Locate the cell with the specified text and output its [X, Y] center coordinate. 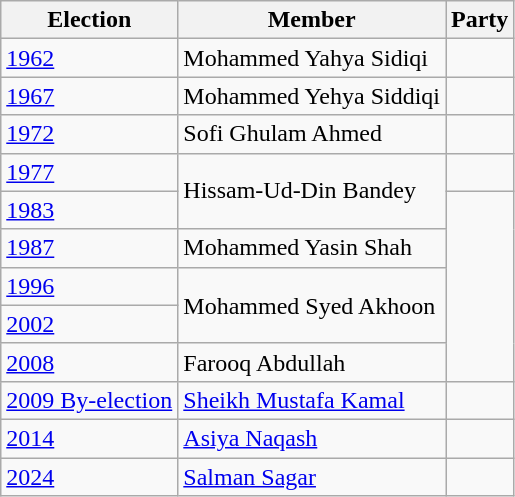
Mohammed Yahya Sidiqi [312, 58]
Mohammed Syed Akhoon [312, 305]
Member [312, 20]
2009 By-election [90, 400]
Party [480, 20]
1977 [90, 172]
1962 [90, 58]
Asiya Naqash [312, 438]
Election [90, 20]
2002 [90, 324]
1987 [90, 248]
Mohammed Yasin Shah [312, 248]
2024 [90, 477]
1967 [90, 96]
Sofi Ghulam Ahmed [312, 134]
2008 [90, 362]
2014 [90, 438]
Salman Sagar [312, 477]
1972 [90, 134]
1996 [90, 286]
Mohammed Yehya Siddiqi [312, 96]
Hissam-Ud-Din Bandey [312, 191]
1983 [90, 210]
Farooq Abdullah [312, 362]
Sheikh Mustafa Kamal [312, 400]
